For the text-containing cell, return its midpoint in [x, y] coordinate format. 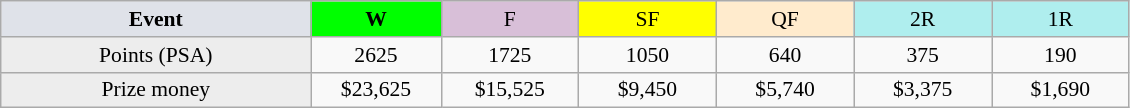
190 [1061, 55]
Points (PSA) [156, 55]
QF [785, 19]
Event [156, 19]
$5,740 [785, 90]
W [376, 19]
F [510, 19]
640 [785, 55]
2625 [376, 55]
1050 [648, 55]
$9,450 [648, 90]
2R [923, 19]
SF [648, 19]
$1,690 [1061, 90]
1725 [510, 55]
375 [923, 55]
$23,625 [376, 90]
$3,375 [923, 90]
1R [1061, 19]
$15,525 [510, 90]
Prize money [156, 90]
